Capture the cell that displays the provided text and extract its [x, y] central coordinate. 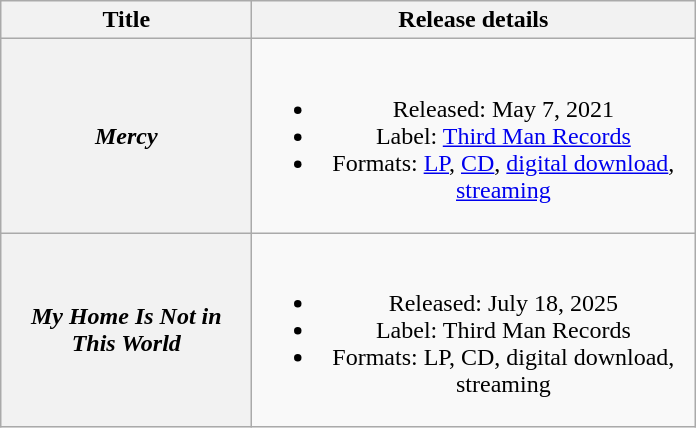
Released: July 18, 2025Label: Third Man RecordsFormats: LP, CD, digital download, streaming [474, 330]
Title [126, 20]
Release details [474, 20]
Mercy [126, 136]
My Home Is Not in This World [126, 330]
Released: May 7, 2021Label: Third Man RecordsFormats: LP, CD, digital download, streaming [474, 136]
